Provide the [X, Y] coordinate of the cell's center where the given text is located.  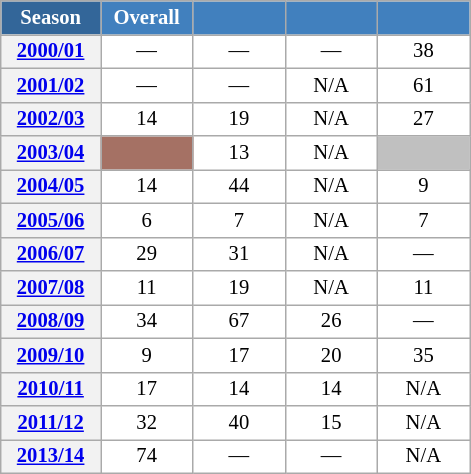
20 [331, 355]
2010/11 [51, 389]
29 [146, 254]
6 [146, 220]
34 [146, 321]
2000/01 [51, 51]
40 [239, 423]
2006/07 [51, 254]
15 [331, 423]
74 [146, 456]
27 [423, 119]
61 [423, 85]
38 [423, 51]
67 [239, 321]
2013/14 [51, 456]
31 [239, 254]
2004/05 [51, 186]
2001/02 [51, 85]
2008/09 [51, 321]
2009/10 [51, 355]
13 [239, 153]
2002/03 [51, 119]
32 [146, 423]
2005/06 [51, 220]
Overall [146, 17]
35 [423, 355]
2007/08 [51, 287]
Season [51, 17]
2003/04 [51, 153]
2011/12 [51, 423]
26 [331, 321]
44 [239, 186]
